Determine the [X, Y] coordinate at the center of the cell enclosing the given text.  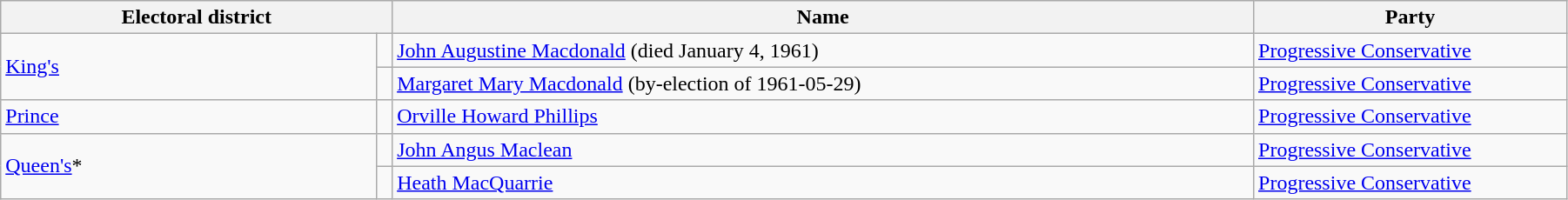
Orville Howard Phillips [823, 117]
Prince [189, 117]
Heath MacQuarrie [823, 183]
Margaret Mary Macdonald (by-election of 1961-05-29) [823, 83]
Electoral district [197, 17]
King's [189, 67]
Name [823, 17]
Party [1411, 17]
Queen's* [189, 166]
John Augustine Macdonald (died January 4, 1961) [823, 50]
John Angus Maclean [823, 150]
